Identify which cell holds the provided text, then report its (X, Y) central coordinate. 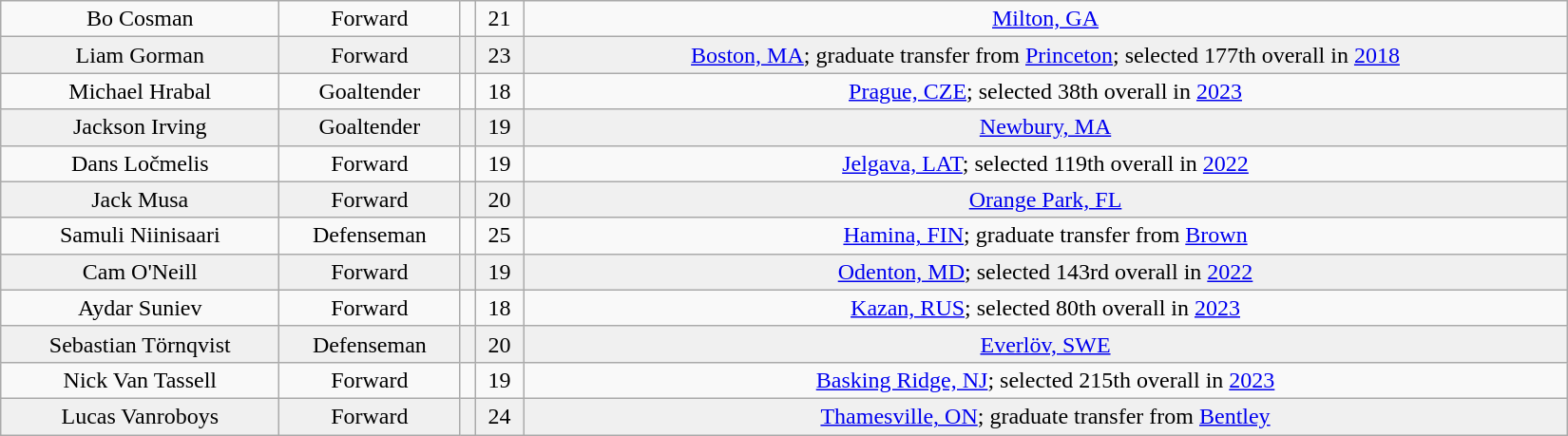
Kazan, RUS; selected 80th overall in 2023 (1045, 308)
21 (500, 19)
Jack Musa (141, 199)
Hamina, FIN; graduate transfer from Brown (1045, 236)
Michael Hrabal (141, 91)
Thamesville, ON; graduate transfer from Bentley (1045, 416)
Aydar Suniev (141, 308)
Dans Ločmelis (141, 163)
Newbury, MA (1045, 127)
Odenton, MD; selected 143rd overall in 2022 (1045, 272)
Basking Ridge, NJ; selected 215th overall in 2023 (1045, 380)
Sebastian Törnqvist (141, 344)
Cam O'Neill (141, 272)
Milton, GA (1045, 19)
25 (500, 236)
Everlöv, SWE (1045, 344)
Bo Cosman (141, 19)
Orange Park, FL (1045, 199)
Prague, CZE; selected 38th overall in 2023 (1045, 91)
Jackson Irving (141, 127)
24 (500, 416)
Lucas Vanroboys (141, 416)
Samuli Niinisaari (141, 236)
Liam Gorman (141, 55)
Jelgava, LAT; selected 119th overall in 2022 (1045, 163)
Boston, MA; graduate transfer from Princeton; selected 177th overall in 2018 (1045, 55)
23 (500, 55)
Nick Van Tassell (141, 380)
